Determine the [x, y] coordinate at the center of the cell enclosing the given text.  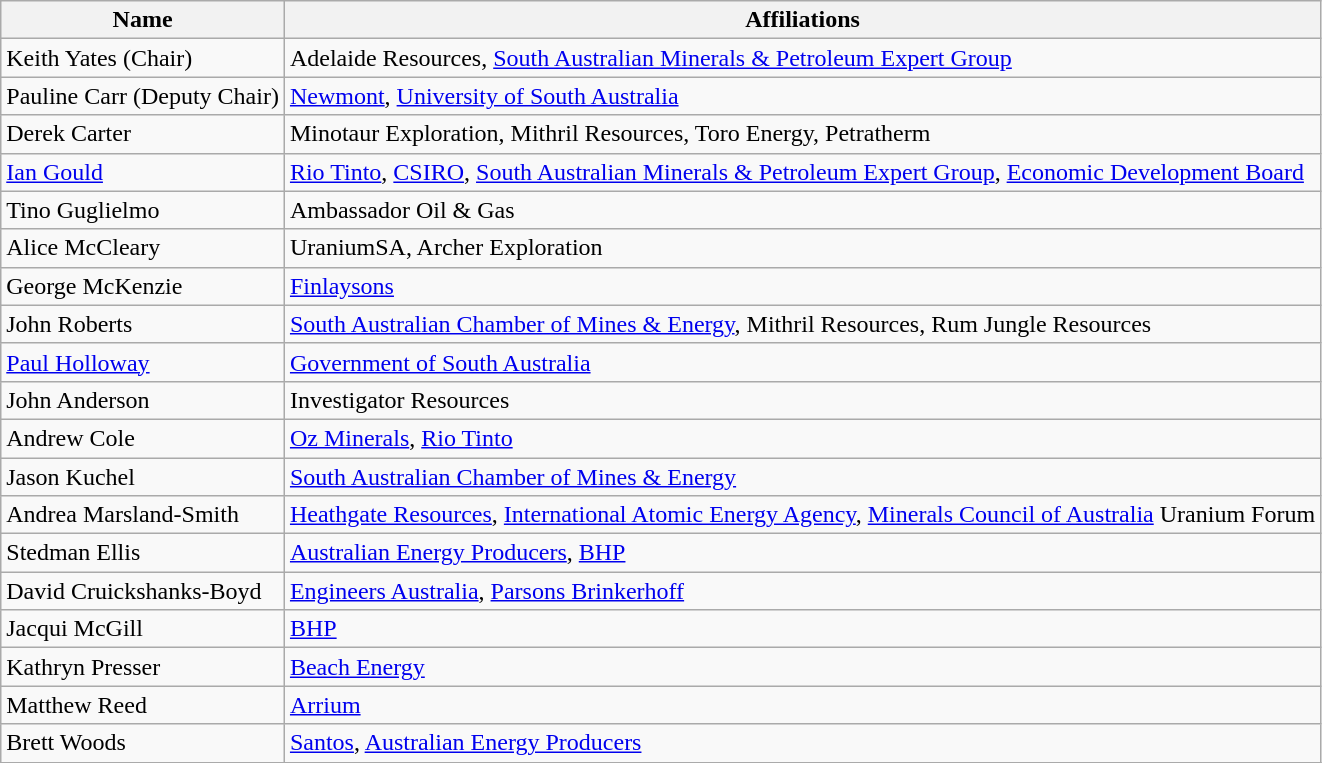
Name [143, 20]
Stedman Ellis [143, 553]
John Anderson [143, 400]
George McKenzie [143, 286]
Adelaide Resources, South Australian Minerals & Petroleum Expert Group [802, 58]
Andrew Cole [143, 438]
David Cruickshanks-Boyd [143, 591]
Beach Energy [802, 667]
Engineers Australia, Parsons Brinkerhoff [802, 591]
Investigator Resources [802, 400]
Kathryn Presser [143, 667]
Pauline Carr (Deputy Chair) [143, 96]
Matthew Reed [143, 705]
Derek Carter [143, 134]
South Australian Chamber of Mines & Energy [802, 477]
Alice McCleary [143, 248]
Australian Energy Producers, BHP [802, 553]
Keith Yates (Chair) [143, 58]
Andrea Marsland-Smith [143, 515]
Finlaysons [802, 286]
Heathgate Resources, International Atomic Energy Agency, Minerals Council of Australia Uranium Forum [802, 515]
Newmont, University of South Australia [802, 96]
Santos, Australian Energy Producers [802, 743]
BHP [802, 629]
Rio Tinto, CSIRO, South Australian Minerals & Petroleum Expert Group, Economic Development Board [802, 172]
Affiliations [802, 20]
Ian Gould [143, 172]
Minotaur Exploration, Mithril Resources, Toro Energy, Petratherm [802, 134]
Ambassador Oil & Gas [802, 210]
Tino Guglielmo [143, 210]
Paul Holloway [143, 362]
Jacqui McGill [143, 629]
Brett Woods [143, 743]
Oz Minerals, Rio Tinto [802, 438]
Government of South Australia [802, 362]
UraniumSA, Archer Exploration [802, 248]
Jason Kuchel [143, 477]
Arrium [802, 705]
John Roberts [143, 324]
South Australian Chamber of Mines & Energy, Mithril Resources, Rum Jungle Resources [802, 324]
